Provide the [x, y] coordinate of the cell's center where the given text is located.  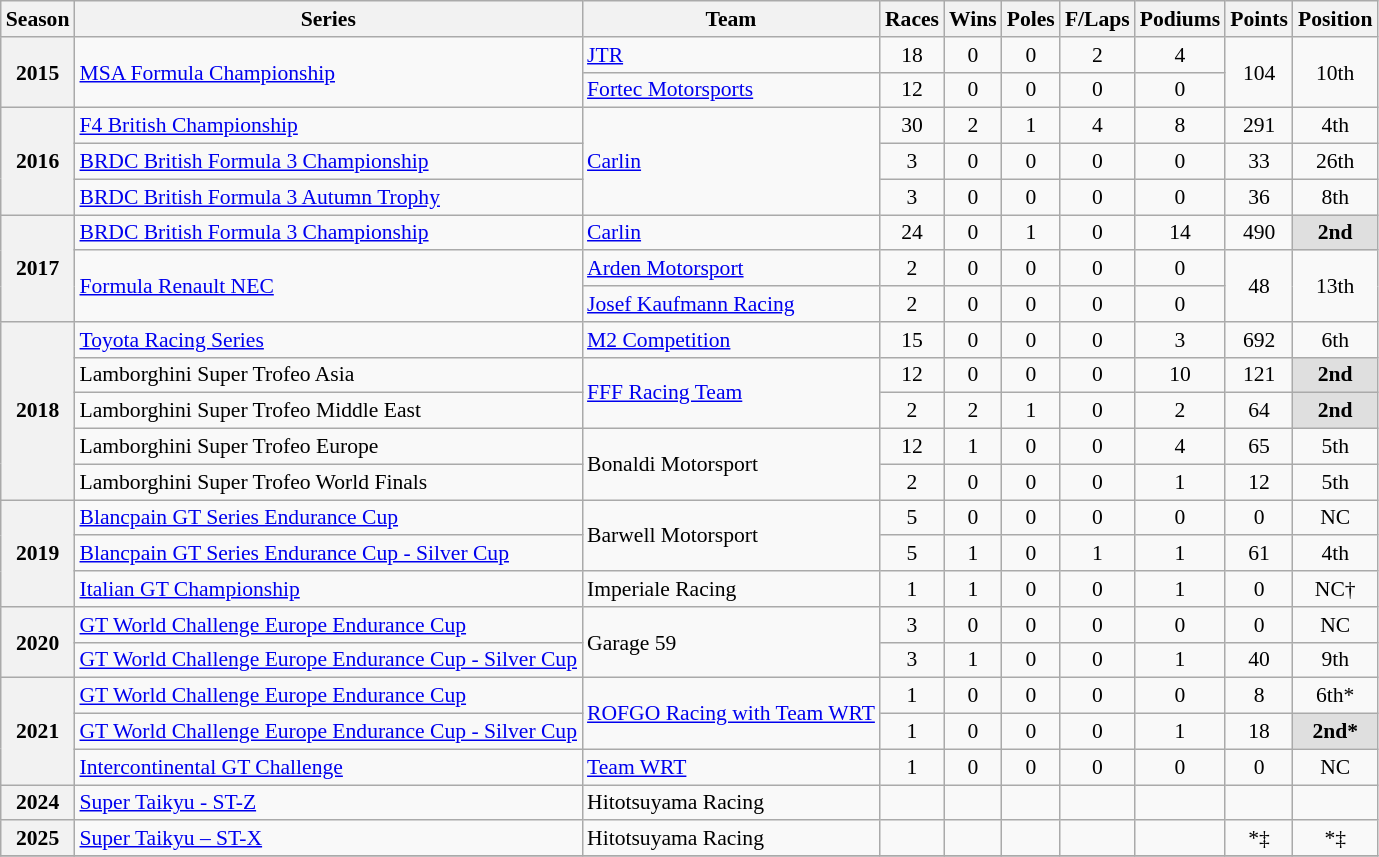
2nd* [1335, 732]
M2 Competition [731, 340]
15 [912, 340]
104 [1259, 72]
Series [328, 19]
Super Taikyu - ST-Z [328, 803]
Lamborghini Super Trofeo Middle East [328, 411]
30 [912, 126]
2021 [38, 732]
48 [1259, 286]
FFF Racing Team [731, 392]
121 [1259, 375]
10th [1335, 72]
6th [1335, 340]
Team [731, 19]
2018 [38, 411]
Josef Kaufmann Racing [731, 304]
Blancpain GT Series Endurance Cup - Silver Cup [328, 554]
6th* [1335, 696]
F4 British Championship [328, 126]
490 [1259, 233]
24 [912, 233]
Italian GT Championship [328, 589]
40 [1259, 660]
Lamborghini Super Trofeo Asia [328, 375]
Imperiale Racing [731, 589]
33 [1259, 162]
Position [1335, 19]
2015 [38, 72]
JTR [731, 55]
13th [1335, 286]
2020 [38, 642]
61 [1259, 554]
Poles [1031, 19]
64 [1259, 411]
Barwell Motorsport [731, 536]
2016 [38, 162]
Bonaldi Motorsport [731, 464]
9th [1335, 660]
Season [38, 19]
36 [1259, 197]
NC† [1335, 589]
14 [1180, 233]
291 [1259, 126]
Lamborghini Super Trofeo Europe [328, 447]
F/Laps [1098, 19]
8th [1335, 197]
Lamborghini Super Trofeo World Finals [328, 482]
10 [1180, 375]
Garage 59 [731, 642]
2019 [38, 554]
2025 [38, 839]
692 [1259, 340]
Wins [973, 19]
Points [1259, 19]
MSA Formula Championship [328, 72]
Podiums [1180, 19]
Toyota Racing Series [328, 340]
65 [1259, 447]
ROFGO Racing with Team WRT [731, 714]
2024 [38, 803]
2017 [38, 268]
Races [912, 19]
Team WRT [731, 767]
Intercontinental GT Challenge [328, 767]
Super Taikyu – ST-X [328, 839]
Formula Renault NEC [328, 286]
Fortec Motorsports [731, 90]
Arden Motorsport [731, 269]
Blancpain GT Series Endurance Cup [328, 518]
26th [1335, 162]
BRDC British Formula 3 Autumn Trophy [328, 197]
